Output the [X, Y] coordinate of the center of the cell containing the given text.  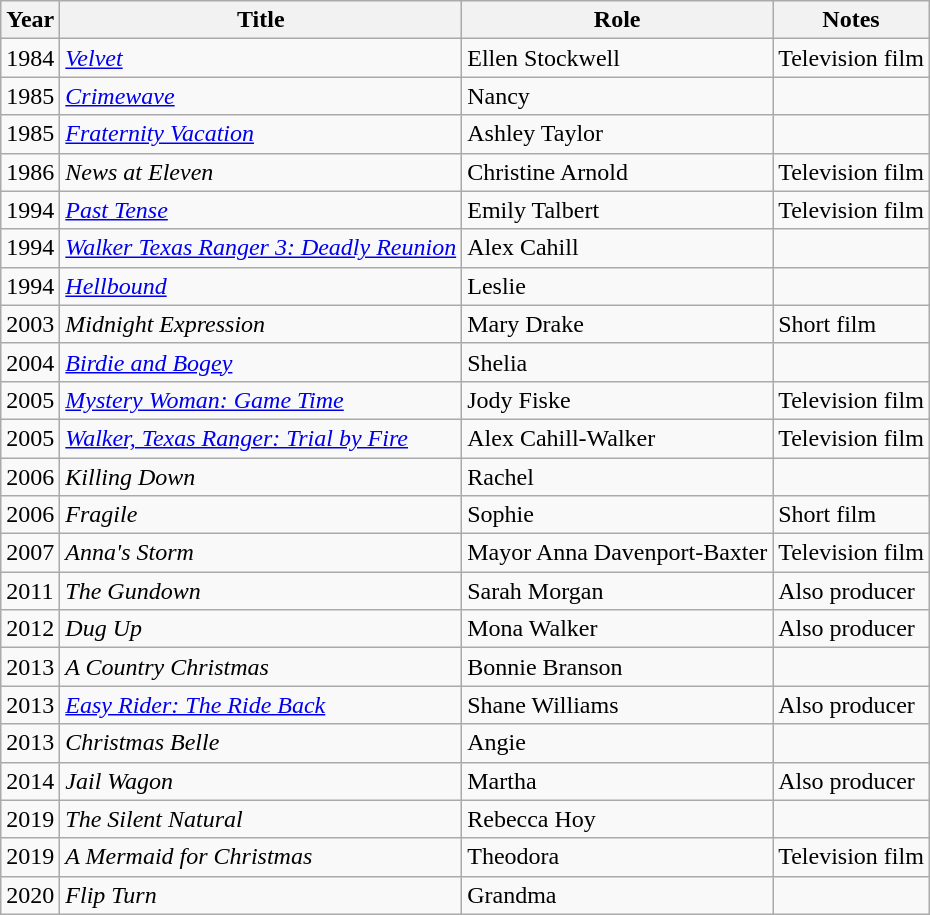
Anna's Storm [261, 553]
A Mermaid for Christmas [261, 857]
Rebecca Hoy [618, 819]
Shane Williams [618, 705]
Flip Turn [261, 895]
1984 [30, 58]
Mayor Anna Davenport-Baxter [618, 553]
Walker Texas Ranger 3: Deadly Reunion [261, 248]
Ashley Taylor [618, 134]
2007 [30, 553]
The Gundown [261, 591]
2004 [30, 362]
Alex Cahill [618, 248]
Martha [618, 781]
Mary Drake [618, 324]
Angie [618, 743]
Velvet [261, 58]
Sarah Morgan [618, 591]
The Silent Natural [261, 819]
Crimewave [261, 96]
Notes [852, 20]
Birdie and Bogey [261, 362]
Shelia [618, 362]
Jail Wagon [261, 781]
2012 [30, 629]
2011 [30, 591]
Dug Up [261, 629]
Easy Rider: The Ride Back [261, 705]
Bonnie Branson [618, 667]
Grandma [618, 895]
Midnight Expression [261, 324]
Role [618, 20]
Ellen Stockwell [618, 58]
2003 [30, 324]
Leslie [618, 286]
Mona Walker [618, 629]
Rachel [618, 477]
Nancy [618, 96]
Walker, Texas Ranger: Trial by Fire [261, 438]
Killing Down [261, 477]
Jody Fiske [618, 400]
Past Tense [261, 210]
Alex Cahill-Walker [618, 438]
1986 [30, 172]
Christmas Belle [261, 743]
A Country Christmas [261, 667]
Christine Arnold [618, 172]
Fragile [261, 515]
Hellbound [261, 286]
News at Eleven [261, 172]
2014 [30, 781]
Fraternity Vacation [261, 134]
Title [261, 20]
Theodora [618, 857]
Mystery Woman: Game Time [261, 400]
Emily Talbert [618, 210]
Year [30, 20]
2020 [30, 895]
Sophie [618, 515]
